Identify which cell holds the provided text, then report its (X, Y) central coordinate. 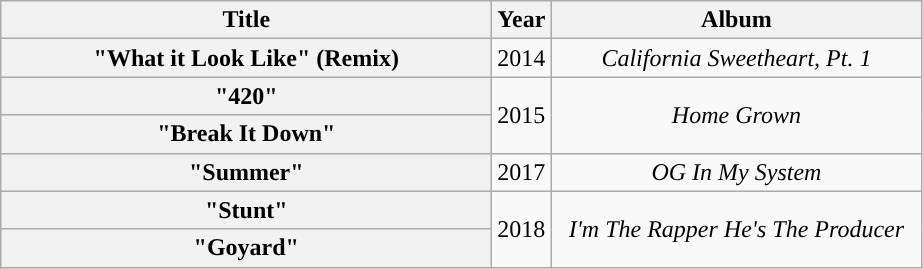
"Goyard" (246, 248)
"Break It Down" (246, 134)
"Stunt" (246, 210)
Title (246, 20)
2014 (522, 58)
"What it Look Like" (Remix) (246, 58)
Album (736, 20)
California Sweetheart, Pt. 1 (736, 58)
"Summer" (246, 172)
I'm The Rapper He's The Producer (736, 229)
OG In My System (736, 172)
Home Grown (736, 115)
2018 (522, 229)
2015 (522, 115)
"420" (246, 96)
Year (522, 20)
2017 (522, 172)
